From the cell containing the given text, extract its center point as [x, y] coordinate. 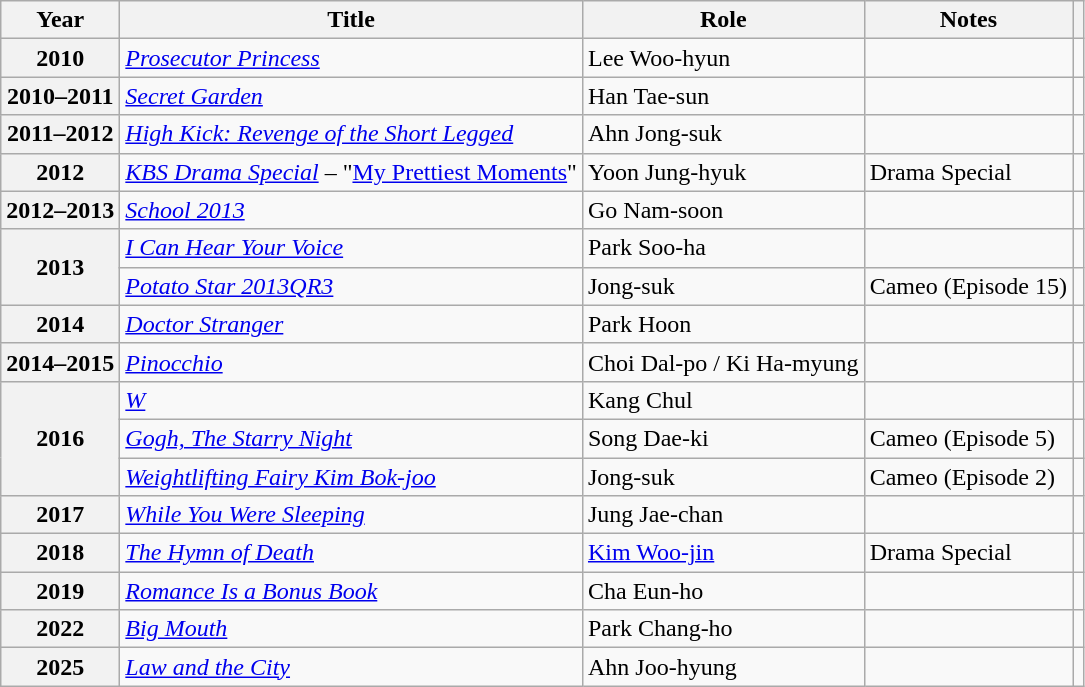
School 2013 [352, 210]
Ahn Jong-suk [723, 134]
Secret Garden [352, 96]
Pinocchio [352, 362]
Weightlifting Fairy Kim Bok-joo [352, 477]
While You Were Sleeping [352, 515]
2016 [60, 438]
Song Dae-ki [723, 438]
Prosecutor Princess [352, 58]
2012 [60, 172]
Go Nam-soon [723, 210]
2017 [60, 515]
W [352, 400]
Park Soo-ha [723, 248]
High Kick: Revenge of the Short Legged [352, 134]
2010–2011 [60, 96]
Park Chang-ho [723, 629]
Title [352, 20]
Cameo (Episode 2) [968, 477]
2011–2012 [60, 134]
Jung Jae-chan [723, 515]
2022 [60, 629]
Romance Is a Bonus Book [352, 591]
I Can Hear Your Voice [352, 248]
Gogh, The Starry Night [352, 438]
Kang Chul [723, 400]
KBS Drama Special – "My Prettiest Moments" [352, 172]
2025 [60, 667]
Choi Dal-po / Ki Ha-myung [723, 362]
Ahn Joo-hyung [723, 667]
Doctor Stranger [352, 324]
Notes [968, 20]
2014–2015 [60, 362]
Han Tae-sun [723, 96]
Cameo (Episode 5) [968, 438]
The Hymn of Death [352, 553]
Park Hoon [723, 324]
Cha Eun-ho [723, 591]
2012–2013 [60, 210]
Potato Star 2013QR3 [352, 286]
Year [60, 20]
Big Mouth [352, 629]
2013 [60, 267]
Cameo (Episode 15) [968, 286]
Law and the City [352, 667]
2019 [60, 591]
2014 [60, 324]
Yoon Jung-hyuk [723, 172]
Role [723, 20]
2010 [60, 58]
Kim Woo-jin [723, 553]
Lee Woo-hyun [723, 58]
2018 [60, 553]
